Output the (x, y) coordinate of the center of the cell containing the given text.  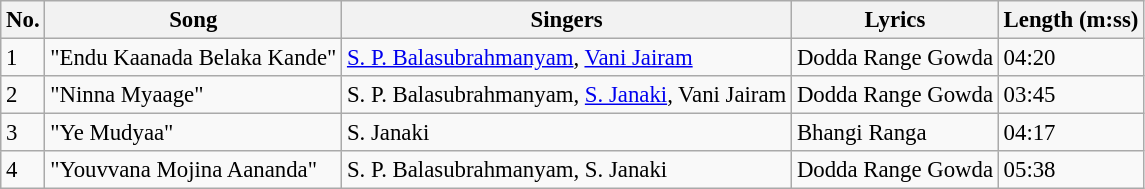
No. (23, 20)
S. P. Balasubrahmanyam, Vani Jairam (567, 58)
Singers (567, 20)
03:45 (1070, 95)
"Youvvana Mojina Aananda" (194, 170)
4 (23, 170)
S. P. Balasubrahmanyam, S. Janaki, Vani Jairam (567, 95)
2 (23, 95)
04:20 (1070, 58)
Lyrics (896, 20)
04:17 (1070, 133)
"Endu Kaanada Belaka Kande" (194, 58)
Length (m:ss) (1070, 20)
"Ninna Myaage" (194, 95)
3 (23, 133)
S. P. Balasubrahmanyam, S. Janaki (567, 170)
Song (194, 20)
05:38 (1070, 170)
S. Janaki (567, 133)
"Ye Mudyaa" (194, 133)
Bhangi Ranga (896, 133)
1 (23, 58)
